Identify which cell holds the provided text, then report its [X, Y] central coordinate. 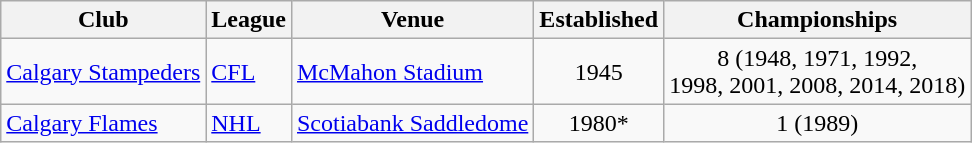
NHL [249, 123]
McMahon Stadium [412, 72]
Club [104, 20]
Scotiabank Saddledome [412, 123]
CFL [249, 72]
1 (1989) [818, 123]
Calgary Flames [104, 123]
Championships [818, 20]
Established [599, 20]
Venue [412, 20]
League [249, 20]
8 (1948, 1971, 1992,1998, 2001, 2008, 2014, 2018) [818, 72]
1980* [599, 123]
1945 [599, 72]
Calgary Stampeders [104, 72]
